Detect which cell encompasses the target text, then output its (X, Y) center coordinate. 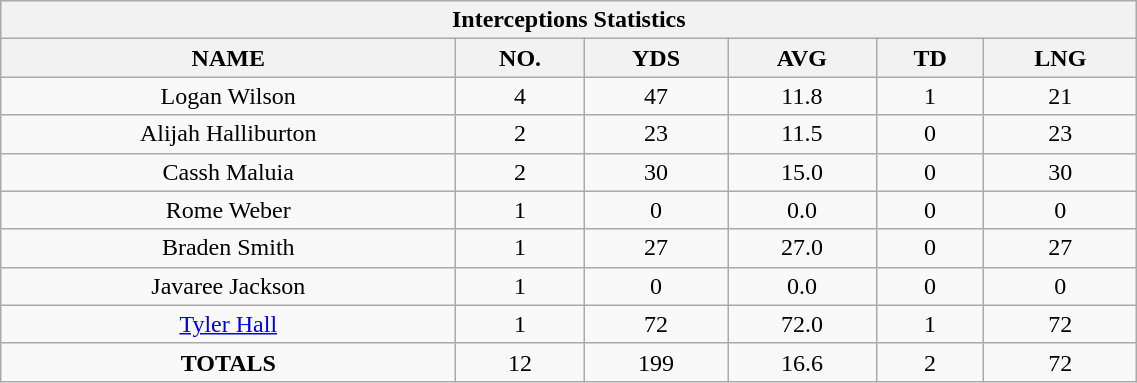
12 (520, 362)
Logan Wilson (228, 96)
4 (520, 96)
Braden Smith (228, 248)
199 (656, 362)
16.6 (802, 362)
Interceptions Statistics (569, 20)
Javaree Jackson (228, 286)
TOTALS (228, 362)
11.5 (802, 134)
YDS (656, 58)
NO. (520, 58)
27.0 (802, 248)
47 (656, 96)
72.0 (802, 324)
Tyler Hall (228, 324)
TD (930, 58)
LNG (1060, 58)
15.0 (802, 172)
21 (1060, 96)
11.8 (802, 96)
Alijah Halliburton (228, 134)
Cassh Maluia (228, 172)
AVG (802, 58)
Rome Weber (228, 210)
NAME (228, 58)
